Return (x, y) of the center of cell containing provided text 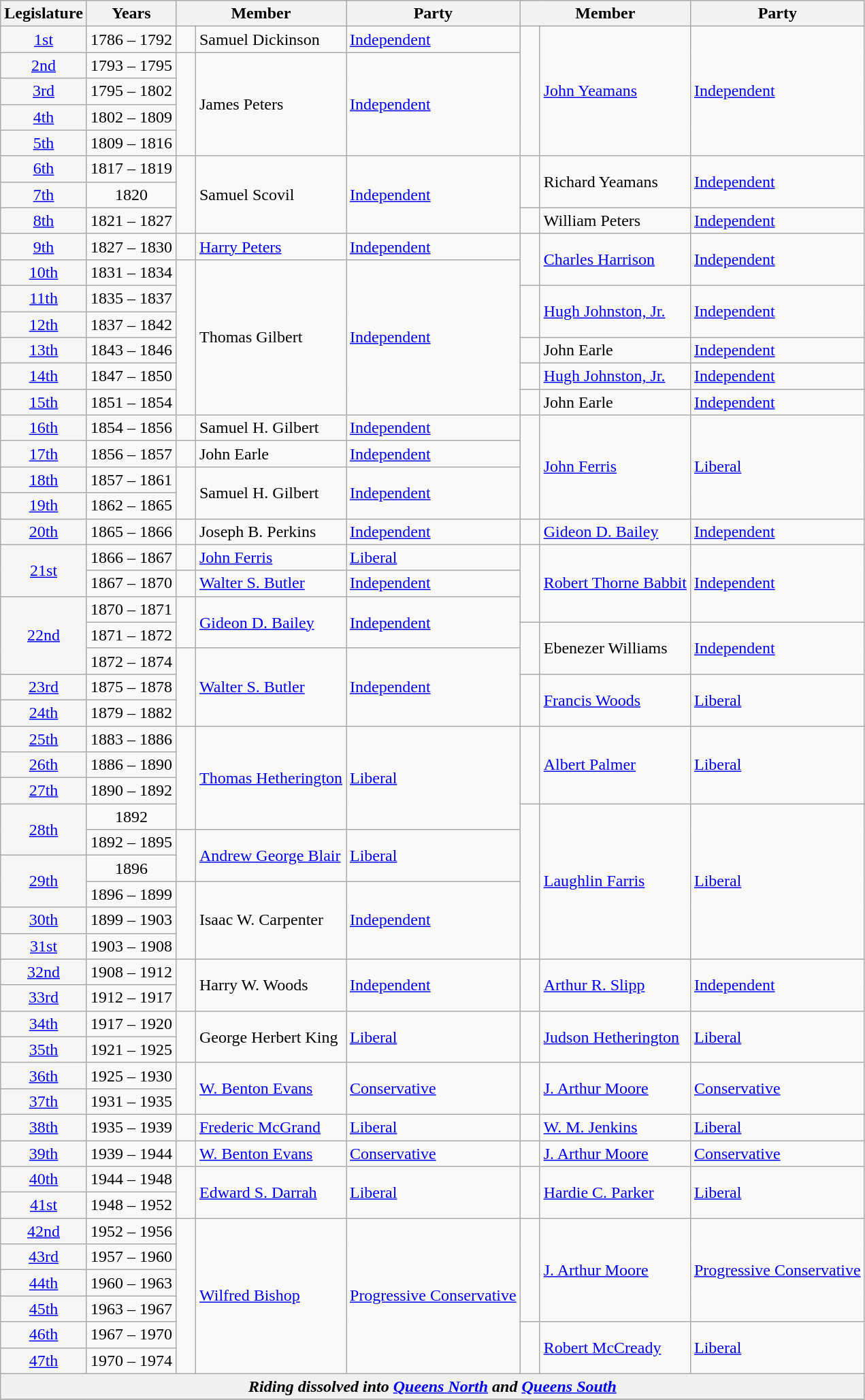
1883 – 1886 (131, 738)
39th (44, 1154)
1875 – 1878 (131, 687)
16th (44, 428)
44th (44, 1283)
Samuel Scovil (271, 195)
8th (44, 221)
Harry W. Woods (271, 985)
23rd (44, 687)
1821 – 1827 (131, 221)
Robert McCready (615, 1348)
17th (44, 454)
22nd (44, 635)
1931 – 1935 (131, 1101)
Francis Woods (615, 700)
1843 – 1846 (131, 351)
1856 – 1857 (131, 454)
1960 – 1963 (131, 1283)
1921 – 1925 (131, 1049)
1944 – 1948 (131, 1179)
1952 – 1956 (131, 1231)
1865 – 1866 (131, 532)
1886 – 1890 (131, 765)
28th (44, 830)
1890 – 1892 (131, 791)
Thomas Hetherington (271, 777)
46th (44, 1335)
1866 – 1867 (131, 557)
Thomas Gilbert (271, 337)
Wilfred Bishop (271, 1296)
1872 – 1874 (131, 661)
1879 – 1882 (131, 713)
26th (44, 765)
Charles Harrison (615, 259)
9th (44, 246)
1817 – 1819 (131, 169)
6th (44, 169)
1963 – 1967 (131, 1309)
Frederic McGrand (271, 1127)
Arthur R. Slipp (615, 985)
W. M. Jenkins (615, 1127)
1867 – 1870 (131, 583)
42nd (44, 1231)
5th (44, 143)
1896 (131, 868)
Laughlin Farris (615, 881)
George Herbert King (271, 1037)
21st (44, 570)
Robert Thorne Babbit (615, 583)
Hardie C. Parker (615, 1192)
1847 – 1850 (131, 376)
19th (44, 506)
15th (44, 402)
2nd (44, 65)
1793 – 1795 (131, 65)
Samuel Dickinson (271, 39)
3rd (44, 91)
25th (44, 738)
1892 – 1895 (131, 843)
1957 – 1960 (131, 1257)
1857 – 1861 (131, 480)
1967 – 1970 (131, 1335)
47th (44, 1361)
43rd (44, 1257)
Joseph B. Perkins (271, 532)
13th (44, 351)
1939 – 1944 (131, 1154)
1925 – 1930 (131, 1075)
Albert Palmer (615, 764)
Richard Yeamans (615, 182)
4th (44, 117)
1827 – 1830 (131, 246)
1795 – 1802 (131, 91)
40th (44, 1179)
1851 – 1854 (131, 402)
Legislature (44, 14)
1917 – 1920 (131, 1024)
1862 – 1865 (131, 506)
45th (44, 1309)
1870 – 1871 (131, 609)
37th (44, 1101)
1871 – 1872 (131, 635)
11th (44, 298)
1899 – 1903 (131, 920)
John Yeamans (615, 91)
30th (44, 920)
20th (44, 532)
Andrew George Blair (271, 856)
36th (44, 1075)
24th (44, 713)
Judson Hetherington (615, 1037)
1912 – 1917 (131, 998)
14th (44, 376)
41st (44, 1205)
1786 – 1792 (131, 39)
34th (44, 1024)
1970 – 1974 (131, 1361)
1809 – 1816 (131, 143)
10th (44, 272)
Ebenezer Williams (615, 648)
29th (44, 881)
27th (44, 791)
Harry Peters (271, 246)
38th (44, 1127)
1896 – 1899 (131, 894)
Edward S. Darrah (271, 1192)
1835 – 1837 (131, 298)
35th (44, 1049)
Isaac W. Carpenter (271, 920)
1837 – 1842 (131, 325)
32nd (44, 972)
1st (44, 39)
33rd (44, 998)
1820 (131, 195)
1903 – 1908 (131, 946)
18th (44, 480)
1948 – 1952 (131, 1205)
7th (44, 195)
1831 – 1834 (131, 272)
1892 (131, 817)
31st (44, 946)
William Peters (615, 221)
Riding dissolved into Queens North and Queens South (433, 1386)
12th (44, 325)
1935 – 1939 (131, 1127)
Years (131, 14)
1854 – 1856 (131, 428)
1802 – 1809 (131, 117)
1908 – 1912 (131, 972)
James Peters (271, 104)
